For the text-containing cell, return its midpoint in (x, y) coordinate format. 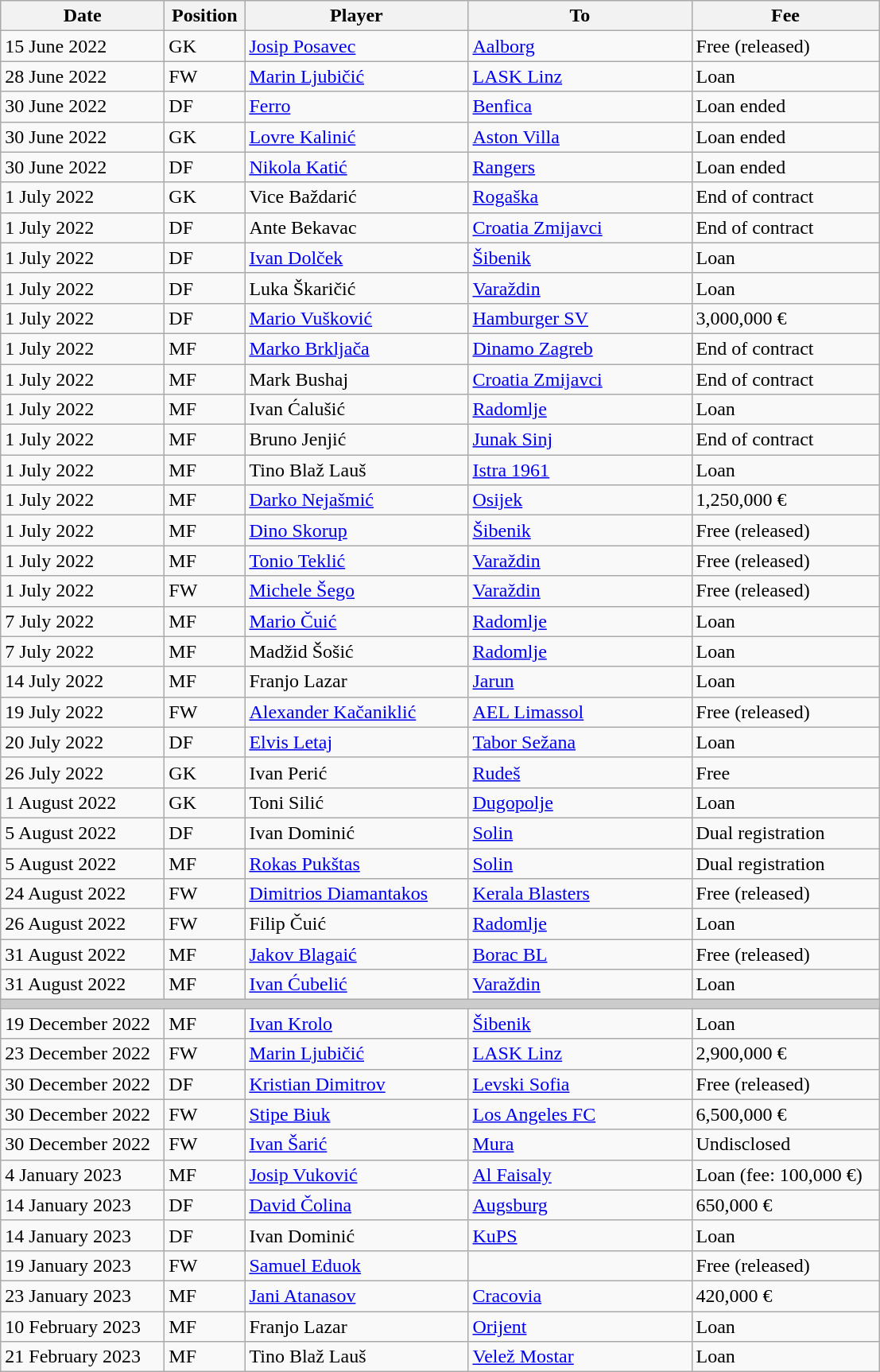
Rangers (580, 167)
Ivan Dolček (356, 258)
Lovre Kalinić (356, 137)
Orijent (580, 1326)
23 January 2023 (83, 1296)
Bruno Jenjić (356, 440)
Cracovia (580, 1296)
To (580, 16)
Fee (785, 16)
Ante Bekavac (356, 227)
Mario Čuić (356, 621)
14 July 2022 (83, 682)
Aalborg (580, 46)
Osijek (580, 500)
AEL Limassol (580, 712)
420,000 € (785, 1296)
Mark Bushaj (356, 379)
1 August 2022 (83, 803)
Ivan Šarić (356, 1145)
23 December 2022 (83, 1054)
Jakov Blagaić (356, 954)
Ivan Ćalušić (356, 410)
Dinamo Zagreb (580, 348)
Filip Čuić (356, 924)
Player (356, 16)
Josip Vuković (356, 1175)
Velež Mostar (580, 1357)
Istra 1961 (580, 470)
Dino Skorup (356, 531)
Darko Nejašmić (356, 500)
26 August 2022 (83, 924)
Los Angeles FC (580, 1114)
Rokas Pukštas (356, 863)
Jani Atanasov (356, 1296)
10 February 2023 (83, 1326)
Michele Šego (356, 591)
Borac BL (580, 954)
Undisclosed (785, 1145)
Dimitrios Diamantakos (356, 894)
Jarun (580, 682)
6,500,000 € (785, 1114)
19 July 2022 (83, 712)
4 January 2023 (83, 1175)
Rudeš (580, 772)
Mario Vušković (356, 318)
Kristian Dimitrov (356, 1084)
Ferro (356, 107)
2,900,000 € (785, 1054)
David Čolina (356, 1205)
24 August 2022 (83, 894)
Josip Posavec (356, 46)
26 July 2022 (83, 772)
19 January 2023 (83, 1265)
1,250,000 € (785, 500)
Benfica (580, 107)
Aston Villa (580, 137)
Ivan Ćubelić (356, 985)
20 July 2022 (83, 742)
KuPS (580, 1235)
Ivan Perić (356, 772)
Vice Baždarić (356, 197)
Madžid Šošić (356, 651)
Toni Silić (356, 803)
Nikola Katić (356, 167)
Date (83, 16)
Junak Sinj (580, 440)
Mura (580, 1145)
Stipe Biuk (356, 1114)
Rogaška (580, 197)
21 February 2023 (83, 1357)
650,000 € (785, 1205)
Position (205, 16)
19 December 2022 (83, 1024)
Alexander Kačaniklić (356, 712)
Samuel Eduok (356, 1265)
Augsburg (580, 1205)
Free (785, 772)
Al Faisaly (580, 1175)
Elvis Letaj (356, 742)
Ivan Krolo (356, 1024)
Loan (fee: 100,000 €) (785, 1175)
15 June 2022 (83, 46)
3,000,000 € (785, 318)
Luka Škaričić (356, 288)
Hamburger SV (580, 318)
28 June 2022 (83, 76)
Dugopolje (580, 803)
Marko Brkljača (356, 348)
Tabor Sežana (580, 742)
Kerala Blasters (580, 894)
Tonio Teklić (356, 561)
Levski Sofia (580, 1084)
